Find where the given text appears and provide that cell's center as [x, y] coordinate. 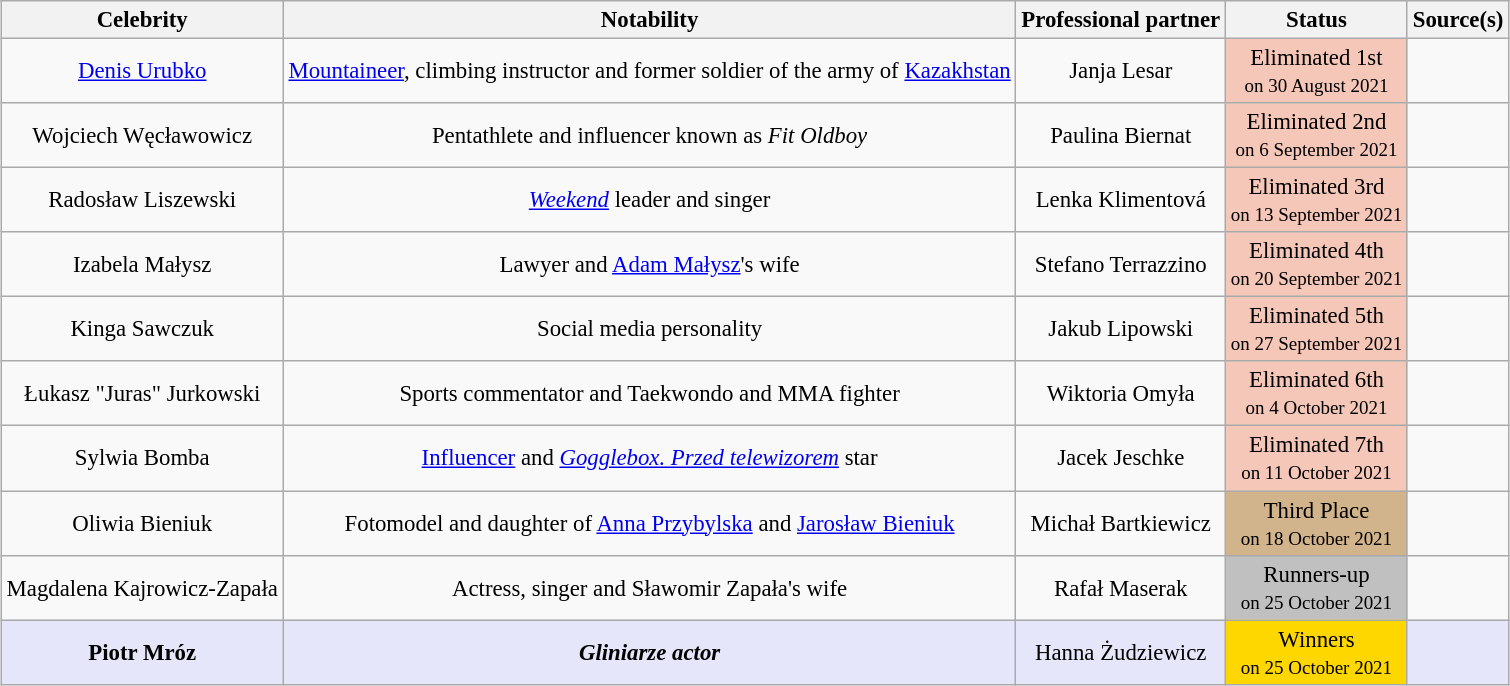
Radosław Liszewski [142, 200]
Weekend leader and singer [650, 200]
Jakub Lipowski [1121, 330]
Kinga Sawczuk [142, 330]
Eliminated 2ndon 6 September 2021 [1316, 136]
Sports commentator and Taekwondo and MMA fighter [650, 394]
Influencer and Gogglebox. Przed telewizorem star [650, 458]
Lenka Klimentová [1121, 200]
Fotomodel and daughter of Anna Przybylska and Jarosław Bieniuk [650, 522]
Łukasz "Juras" Jurkowski [142, 394]
Winnerson 25 October 2021 [1316, 652]
Izabela Małysz [142, 264]
Actress, singer and Sławomir Zapała's wife [650, 588]
Wiktoria Omyła [1121, 394]
Gliniarze actor [650, 652]
Runners-upon 25 October 2021 [1316, 588]
Pentathlete and influencer known as Fit Oldboy [650, 136]
Hanna Żudziewicz [1121, 652]
Magdalena Kajrowicz-Zapała [142, 588]
Rafał Maserak [1121, 588]
Notability [650, 20]
Celebrity [142, 20]
Stefano Terrazzino [1121, 264]
Sylwia Bomba [142, 458]
Jacek Jeschke [1121, 458]
Piotr Mróz [142, 652]
Eliminated 3rdon 13 September 2021 [1316, 200]
Professional partner [1121, 20]
Status [1316, 20]
Wojciech Węcławowicz [142, 136]
Oliwia Bieniuk [142, 522]
Eliminated 1ston 30 August 2021 [1316, 70]
Janja Lesar [1121, 70]
Social media personality [650, 330]
Eliminated 5thon 27 September 2021 [1316, 330]
Lawyer and Adam Małysz's wife [650, 264]
Eliminated 4thon 20 September 2021 [1316, 264]
Paulina Biernat [1121, 136]
Eliminated 7thon 11 October 2021 [1316, 458]
Denis Urubko [142, 70]
Michał Bartkiewicz [1121, 522]
Source(s) [1458, 20]
Eliminated 6thon 4 October 2021 [1316, 394]
Third Placeon 18 October 2021 [1316, 522]
Mountaineer, climbing instructor and former soldier of the army of Kazakhstan [650, 70]
